Scan for the cell matching the given text and deliver its [x, y] coordinate at center. 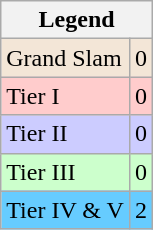
Tier III [66, 172]
2 [140, 210]
Grand Slam [66, 58]
Tier I [66, 96]
Tier IV & V [66, 210]
Tier II [66, 134]
Legend [77, 20]
